Pinpoint the cell where the given text exists, returning its [X, Y] midpoint coordinate. 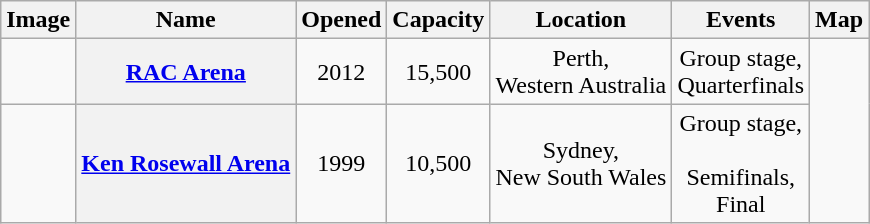
2012 [342, 72]
Map [840, 20]
Ken Rosewall Arena [186, 164]
RAC Arena [186, 72]
10,500 [438, 164]
Location [581, 20]
1999 [342, 164]
Name [186, 20]
Capacity [438, 20]
15,500 [438, 72]
Perth, Western Australia [581, 72]
Events [741, 20]
Opened [342, 20]
Group stage, Quarterfinals [741, 72]
Image [38, 20]
Sydney, New South Wales [581, 164]
Group stage, Semifinals, Final [741, 164]
